Return [X, Y] of the center of cell containing provided text 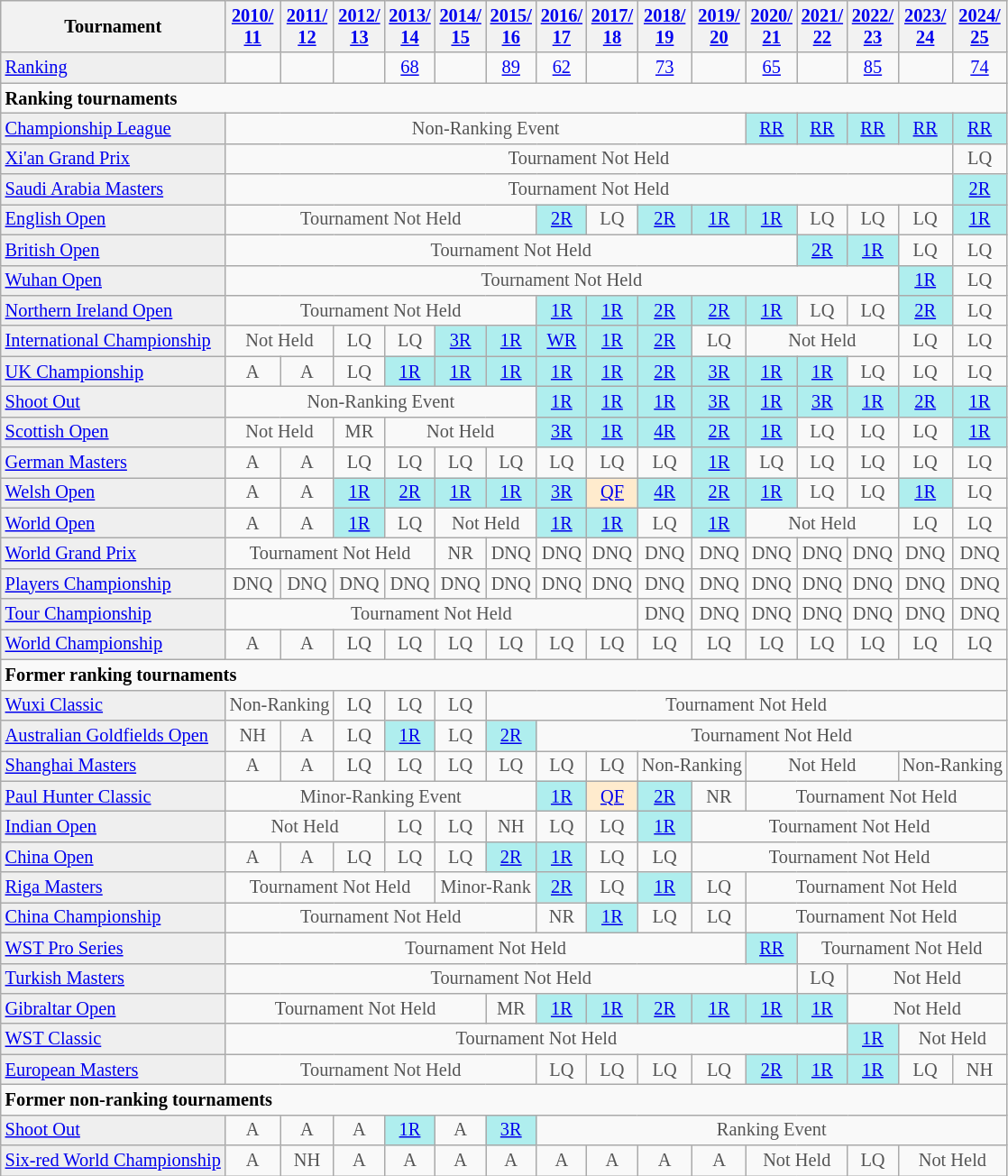
Championship League [114, 128]
Former ranking tournaments [504, 675]
Scottish Open [114, 432]
WST Pro Series [114, 948]
Shanghai Masters [114, 766]
85 [873, 68]
Minor-Rank [486, 887]
World Grand Prix [114, 553]
Former non-ranking tournaments [504, 1099]
2017/18 [612, 26]
2010/11 [252, 26]
Paul Hunter Classic [114, 796]
Ranking [114, 68]
Gibraltar Open [114, 1008]
2024/25 [979, 26]
UK Championship [114, 372]
65 [772, 68]
European Masters [114, 1070]
73 [664, 68]
Tournament [114, 26]
Ranking Event [772, 1130]
2023/24 [925, 26]
2020/21 [772, 26]
British Open [114, 250]
2019/20 [719, 26]
World Open [114, 523]
International Championship [114, 341]
2013/14 [409, 26]
WST Classic [114, 1039]
Players Championship [114, 583]
2014/15 [461, 26]
China Open [114, 857]
89 [511, 68]
China Championship [114, 917]
Minor-Ranking Event [380, 796]
Xi'an Grand Prix [114, 159]
2018/19 [664, 26]
Welsh Open [114, 492]
WR [562, 341]
Ranking tournaments [504, 98]
Indian Open [114, 826]
German Masters [114, 463]
Tour Championship [114, 614]
World Championship [114, 644]
68 [409, 68]
Saudi Arabia Masters [114, 189]
2022/23 [873, 26]
Wuhan Open [114, 280]
Riga Masters [114, 887]
2016/17 [562, 26]
Northern Ireland Open [114, 310]
Wuxi Classic [114, 705]
62 [562, 68]
74 [979, 68]
2011/12 [307, 26]
English Open [114, 219]
Turkish Masters [114, 978]
Six-red World Championship [114, 1161]
2012/13 [359, 26]
Australian Goldfields Open [114, 735]
2021/22 [822, 26]
2015/16 [511, 26]
